Determine the [x, y] coordinate at the center of the cell enclosing the given text.  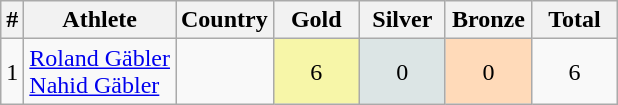
1 [12, 72]
Gold [316, 20]
Bronze [488, 20]
# [12, 20]
Country [225, 20]
Silver [402, 20]
Roland GäblerNahid Gäbler [100, 72]
Total [574, 20]
Athlete [100, 20]
